Extract the [x, y] coordinate from the center of the cell holding the provided text.  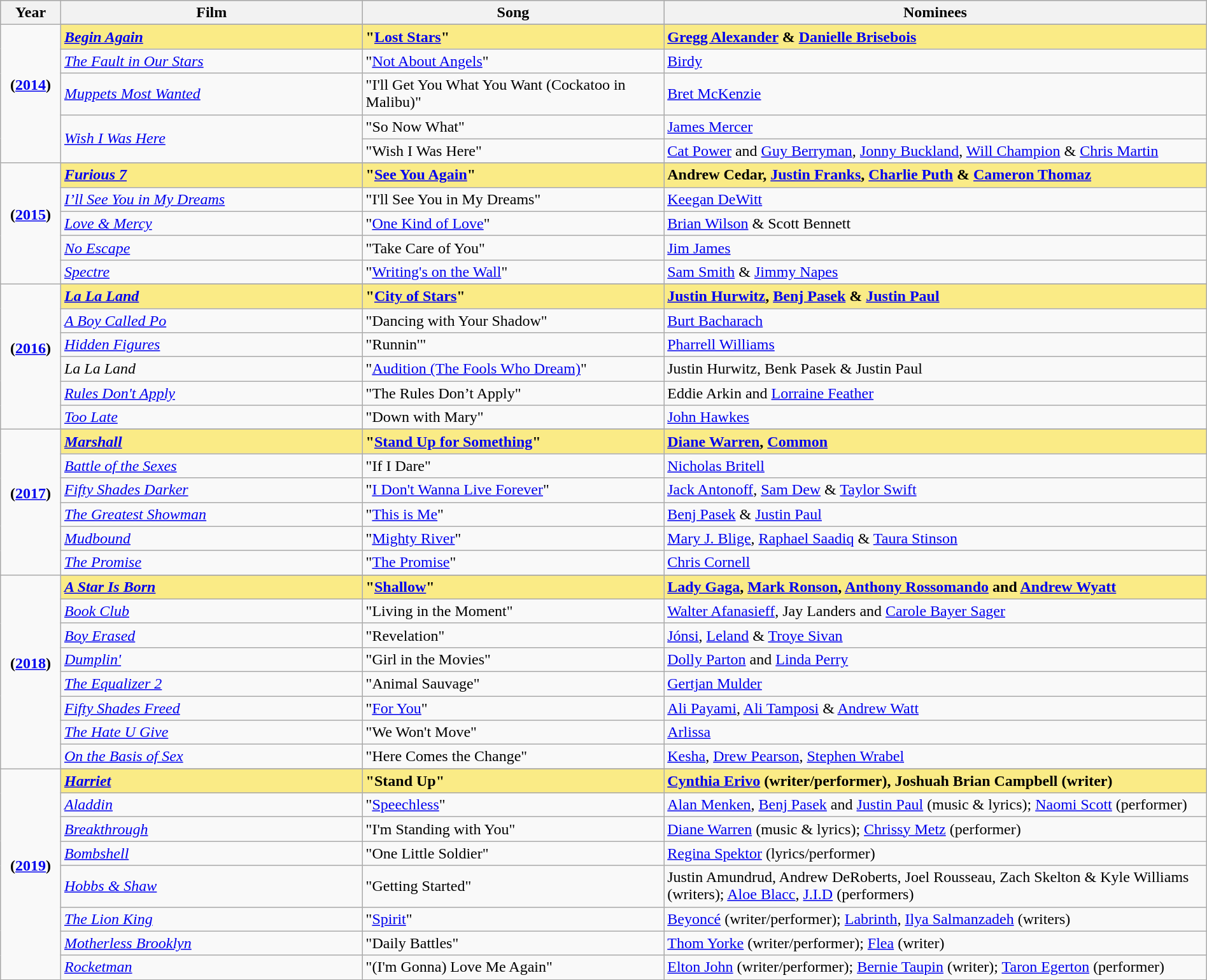
Rules Don't Apply [211, 393]
(2018) [31, 671]
"Spirit" [513, 919]
Mudbound [211, 538]
Birdy [936, 61]
Wish I Was Here [211, 139]
Justin Hurwitz, Benk Pasek & Justin Paul [936, 369]
Alan Menken, Benj Pasek and Justin Paul (music & lyrics); Naomi Scott (performer) [936, 805]
(2014) [31, 94]
The Hate U Give [211, 732]
Walter Afanasieff, Jay Landers and Carole Bayer Sager [936, 611]
"The Rules Don’t Apply" [513, 393]
Fifty Shades Freed [211, 708]
"Audition (The Fools Who Dream)" [513, 369]
"One Kind of Love" [513, 223]
(2019) [31, 874]
"City of Stars" [513, 296]
"Speechless" [513, 805]
"Shallow" [513, 587]
"Revelation" [513, 635]
"For You" [513, 708]
Battle of the Sexes [211, 466]
Book Club [211, 611]
"The Promise" [513, 563]
Spectre [211, 272]
Regina Spektor (lyrics/performer) [936, 853]
James Mercer [936, 127]
Brian Wilson & Scott Bennett [936, 223]
"Not About Angels" [513, 61]
Thom Yorke (writer/performer); Flea (writer) [936, 943]
The Promise [211, 563]
Burt Bacharach [936, 320]
"I Don't Wanna Live Forever" [513, 490]
Jónsi, Leland & Troye Sivan [936, 635]
"Dancing with Your Shadow" [513, 320]
"We Won't Move" [513, 732]
Mary J. Blige, Raphael Saadiq & Taura Stinson [936, 538]
Justin Hurwitz, Benj Pasek & Justin Paul [936, 296]
Beyoncé (writer/performer); Labrinth, Ilya Salmanzadeh (writers) [936, 919]
"(I'm Gonna) Love Me Again" [513, 967]
Boy Erased [211, 635]
A Boy Called Po [211, 320]
Gertjan Mulder [936, 683]
Dumplin' [211, 659]
Film [211, 13]
Bret McKenzie [936, 94]
Cynthia Erivo (writer/performer), Joshuah Brian Campbell (writer) [936, 781]
Bombshell [211, 853]
A Star Is Born [211, 587]
Love & Mercy [211, 223]
Begin Again [211, 37]
Pharrell Williams [936, 345]
"Lost Stars" [513, 37]
Harriet [211, 781]
"Animal Sauvage" [513, 683]
Rocketman [211, 967]
"Wish I Was Here" [513, 151]
"I'll Get You What You Want (Cockatoo in Malibu)" [513, 94]
Marshall [211, 442]
The Equalizer 2 [211, 683]
Diane Warren (music & lyrics); Chrissy Metz (performer) [936, 829]
"Writing's on the Wall" [513, 272]
Motherless Brooklyn [211, 943]
Elton John (writer/performer); Bernie Taupin (writer); Taron Egerton (performer) [936, 967]
Lady Gaga, Mark Ronson, Anthony Rossomando and Andrew Wyatt [936, 587]
Jack Antonoff, Sam Dew & Taylor Swift [936, 490]
"Take Care of You" [513, 248]
Sam Smith & Jimmy Napes [936, 272]
Year [31, 13]
Breakthrough [211, 829]
Muppets Most Wanted [211, 94]
Cat Power and Guy Berryman, Jonny Buckland, Will Champion & Chris Martin [936, 151]
Arlissa [936, 732]
John Hawkes [936, 417]
Jim James [936, 248]
"Getting Started" [513, 886]
Too Late [211, 417]
Hobbs & Shaw [211, 886]
The Fault in Our Stars [211, 61]
"Down with Mary" [513, 417]
"Stand Up" [513, 781]
The Greatest Showman [211, 514]
"This is Me" [513, 514]
Hidden Figures [211, 345]
Dolly Parton and Linda Perry [936, 659]
Furious 7 [211, 175]
"I'm Standing with You" [513, 829]
"One Little Soldier" [513, 853]
Chris Cornell [936, 563]
(2017) [31, 502]
Eddie Arkin and Lorraine Feather [936, 393]
Aladdin [211, 805]
Ali Payami, Ali Tamposi & Andrew Watt [936, 708]
"So Now What" [513, 127]
"Mighty River" [513, 538]
"Runnin'" [513, 345]
Song [513, 13]
"Here Comes the Change" [513, 757]
"Living in the Moment" [513, 611]
"Daily Battles" [513, 943]
Justin Amundrud, Andrew DeRoberts, Joel Rousseau, Zach Skelton & Kyle Williams (writers); Aloe Blacc, J.I.D (performers) [936, 886]
Gregg Alexander & Danielle Brisebois [936, 37]
Diane Warren, Common [936, 442]
I’ll See You in My Dreams [211, 199]
No Escape [211, 248]
Kesha, Drew Pearson, Stephen Wrabel [936, 757]
"Girl in the Movies" [513, 659]
"Stand Up for Something" [513, 442]
Fifty Shades Darker [211, 490]
(2015) [31, 223]
Nicholas Britell [936, 466]
"I'll See You in My Dreams" [513, 199]
"If I Dare" [513, 466]
Andrew Cedar, Justin Franks, Charlie Puth & Cameron Thomaz [936, 175]
(2016) [31, 356]
"See You Again" [513, 175]
Benj Pasek & Justin Paul [936, 514]
Nominees [936, 13]
Keegan DeWitt [936, 199]
The Lion King [211, 919]
On the Basis of Sex [211, 757]
